Search for the cell housing the specified text and yield its (x, y) center coordinate. 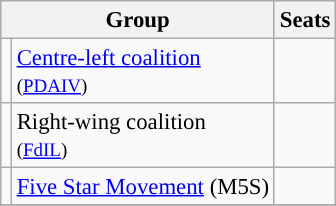
Five Star Movement (M5S) (142, 187)
Right-wing coalition(FdIL) (142, 136)
Group (138, 20)
Seats (304, 20)
Centre-left coalition(PDAIV) (142, 72)
